For the text-containing cell, return its midpoint in [x, y] coordinate format. 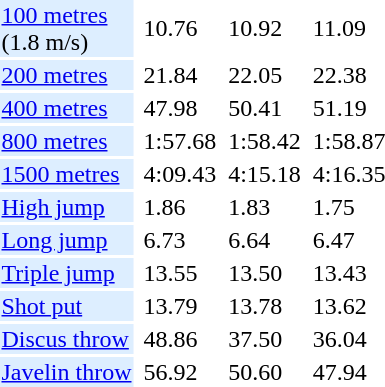
Triple jump [66, 273]
10.92 [265, 28]
13.78 [265, 306]
Shot put [66, 306]
200 metres [66, 75]
Long jump [66, 240]
22.05 [265, 75]
4:09.43 [180, 174]
6.73 [180, 240]
50.60 [265, 372]
1.86 [180, 207]
1:57.68 [180, 141]
13.55 [180, 273]
56.92 [180, 372]
47.98 [180, 108]
10.76 [180, 28]
400 metres [66, 108]
48.86 [180, 339]
21.84 [180, 75]
1500 metres [66, 174]
4:15.18 [265, 174]
High jump [66, 207]
1.83 [265, 207]
Discus throw [66, 339]
800 metres [66, 141]
13.79 [180, 306]
37.50 [265, 339]
6.64 [265, 240]
50.41 [265, 108]
1:58.42 [265, 141]
13.50 [265, 273]
100 metres (1.8 m/s) [66, 28]
Javelin throw [66, 372]
